Return (X, Y) of the center of cell containing provided text 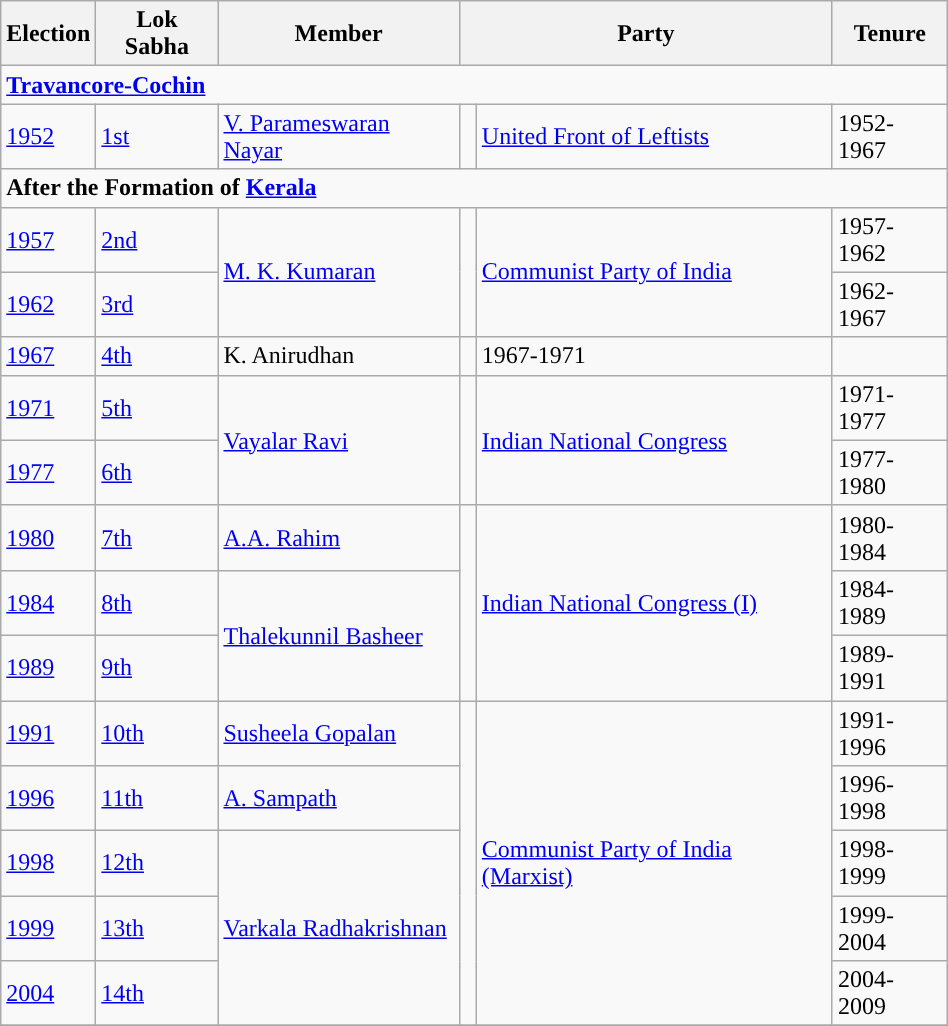
3rd (157, 304)
4th (157, 356)
1996-1998 (890, 798)
Susheela Gopalan (338, 732)
Member (338, 34)
13th (157, 928)
1962 (48, 304)
2nd (157, 240)
14th (157, 994)
2004 (48, 994)
1991-1996 (890, 732)
1st (157, 136)
Communist Party of India (654, 272)
7th (157, 538)
1977-1980 (890, 472)
Thalekunnil Basheer (338, 635)
1962-1967 (890, 304)
1977 (48, 472)
A.A. Rahim (338, 538)
1989 (48, 668)
1971 (48, 408)
1971-1977 (890, 408)
1989-1991 (890, 668)
2004-2009 (890, 994)
9th (157, 668)
5th (157, 408)
1952-1967 (890, 136)
Tenure (890, 34)
1957 (48, 240)
1980-1984 (890, 538)
Indian National Congress (I) (654, 602)
Election (48, 34)
1984-1989 (890, 602)
Party (646, 34)
M. K. Kumaran (338, 272)
V. Parameswaran Nayar (338, 136)
12th (157, 864)
Travancore-Cochin (474, 85)
A. Sampath (338, 798)
1980 (48, 538)
10th (157, 732)
6th (157, 472)
1991 (48, 732)
1957-1962 (890, 240)
Varkala Radhakrishnan (338, 928)
1967-1971 (654, 356)
1967 (48, 356)
1999 (48, 928)
1998 (48, 864)
United Front of Leftists (654, 136)
Indian National Congress (654, 440)
1952 (48, 136)
8th (157, 602)
1984 (48, 602)
1996 (48, 798)
After the Formation of Kerala (474, 188)
Communist Party of India (Marxist) (654, 862)
Lok Sabha (157, 34)
11th (157, 798)
1998-1999 (890, 864)
1999-2004 (890, 928)
K. Anirudhan (338, 356)
Vayalar Ravi (338, 440)
